Provide the (x, y) coordinate of the cell's center where the given text is located.  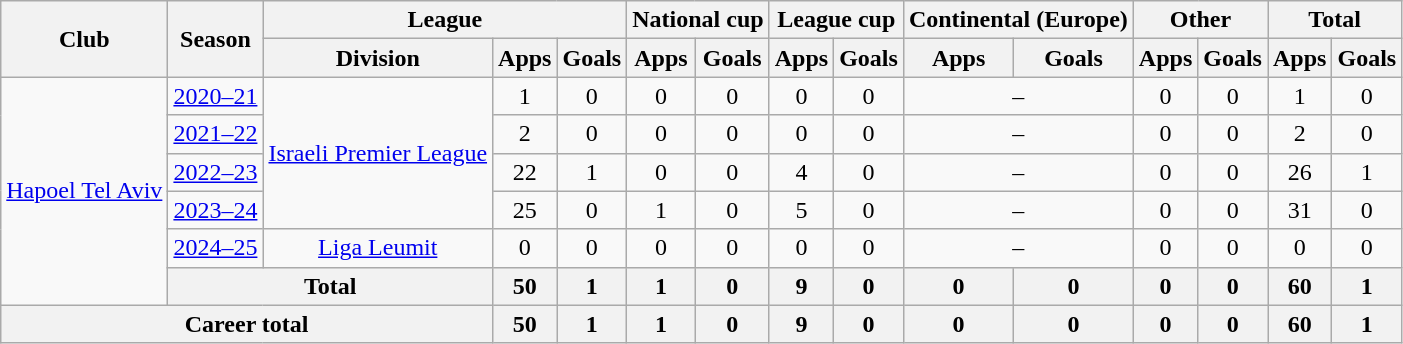
2024–25 (216, 248)
Israeli Premier League (378, 153)
Division (378, 58)
League (445, 20)
4 (801, 172)
Hapoel Tel Aviv (84, 191)
Season (216, 39)
Club (84, 39)
Career total (247, 324)
National cup (698, 20)
Continental (Europe) (1018, 20)
25 (525, 210)
2021–22 (216, 134)
26 (1300, 172)
League cup (836, 20)
2022–23 (216, 172)
Other (1200, 20)
5 (801, 210)
22 (525, 172)
2020–21 (216, 96)
31 (1300, 210)
2023–24 (216, 210)
Liga Leumit (378, 248)
